For the text-containing cell, return its midpoint in (X, Y) coordinate format. 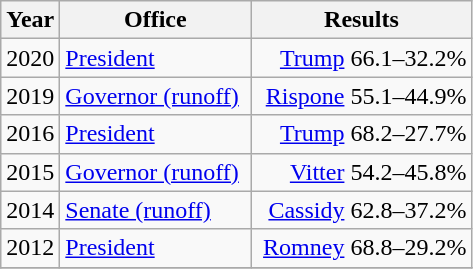
Results (362, 20)
Rispone 55.1–44.9% (362, 96)
Cassidy 62.8–37.2% (362, 210)
Senate (runoff) (156, 210)
2016 (30, 134)
Year (30, 20)
2012 (30, 248)
Trump 66.1–32.2% (362, 58)
2020 (30, 58)
2015 (30, 172)
Vitter 54.2–45.8% (362, 172)
Romney 68.8–29.2% (362, 248)
Trump 68.2–27.7% (362, 134)
2019 (30, 96)
2014 (30, 210)
Office (156, 20)
